Detect which cell encompasses the target text, then output its (x, y) center coordinate. 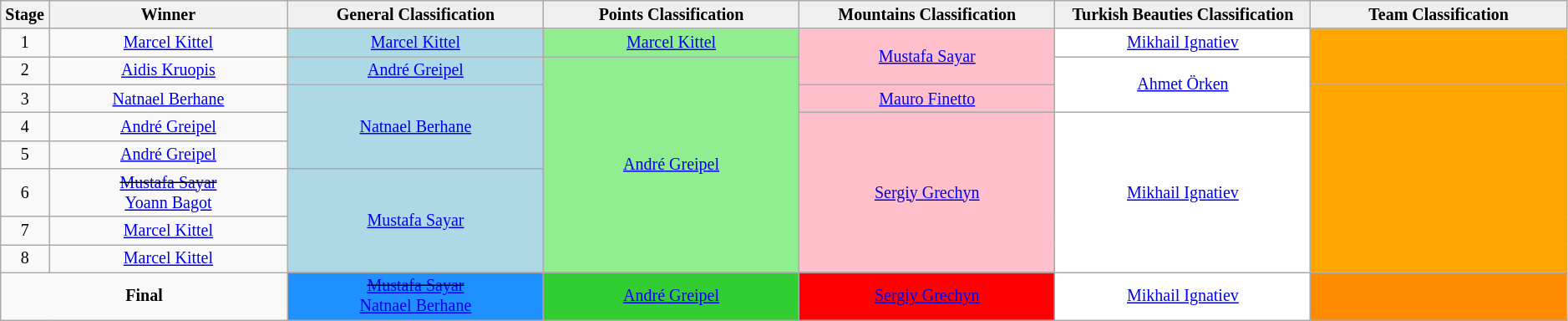
General Classification (415, 15)
Mustafa SayarYoann Bagot (169, 192)
Points Classification (671, 15)
Stage (25, 15)
Aidis Kruopis (169, 70)
Mountains Classification (927, 15)
2 (25, 70)
Final (145, 296)
4 (25, 127)
5 (25, 154)
6 (25, 192)
Turkish Beauties Classification (1183, 15)
1 (25, 43)
Mauro Finetto (927, 99)
3 (25, 99)
7 (25, 231)
Winner (169, 15)
Team Classification (1439, 15)
8 (25, 259)
Ahmet Örken (1183, 85)
Mustafa SayarNatnael Berhane (415, 296)
